Output the [X, Y] coordinate of the center of the cell containing the given text.  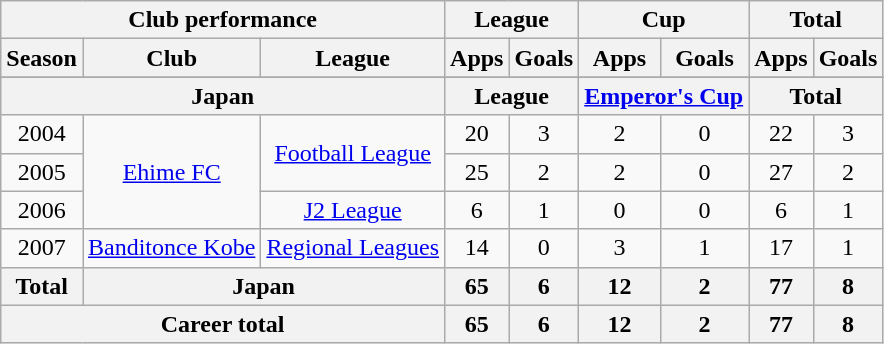
25 [477, 172]
Banditonce Kobe [171, 248]
Football League [353, 153]
2007 [42, 248]
Season [42, 58]
22 [781, 134]
20 [477, 134]
17 [781, 248]
2006 [42, 210]
J2 League [353, 210]
27 [781, 172]
Career total [223, 324]
Club performance [223, 20]
2004 [42, 134]
Regional Leagues [353, 248]
2005 [42, 172]
Cup [664, 20]
Ehime FC [171, 172]
Club [171, 58]
14 [477, 248]
Emperor's Cup [664, 96]
